Detect which cell encompasses the target text, then output its [X, Y] center coordinate. 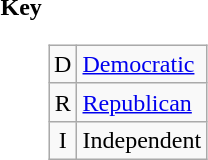
Democratic [142, 64]
R [63, 102]
Republican [142, 102]
Independent [142, 140]
I [63, 140]
D [63, 64]
